Scan for the cell matching the given text and deliver its [x, y] coordinate at center. 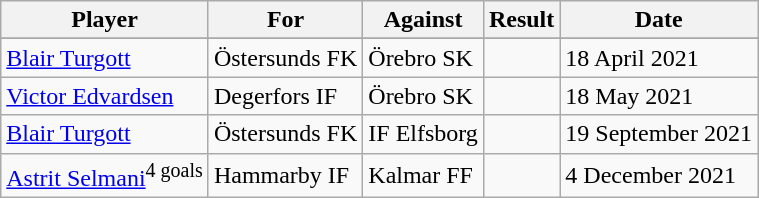
For [285, 20]
Date [659, 20]
Degerfors IF [285, 96]
IF Elfsborg [424, 134]
Kalmar FF [424, 176]
19 September 2021 [659, 134]
Result [521, 20]
4 December 2021 [659, 176]
Astrit Selmani4 goals [105, 176]
18 May 2021 [659, 96]
Against [424, 20]
18 April 2021 [659, 58]
Player [105, 20]
Victor Edvardsen [105, 96]
Hammarby IF [285, 176]
